Capture the cell that displays the provided text and extract its (x, y) central coordinate. 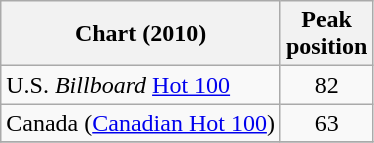
U.S. Billboard Hot 100 (141, 85)
Peakposition (326, 34)
Chart (2010) (141, 34)
63 (326, 123)
Canada (Canadian Hot 100) (141, 123)
82 (326, 85)
